From the cell containing the given text, extract its center point as (X, Y) coordinate. 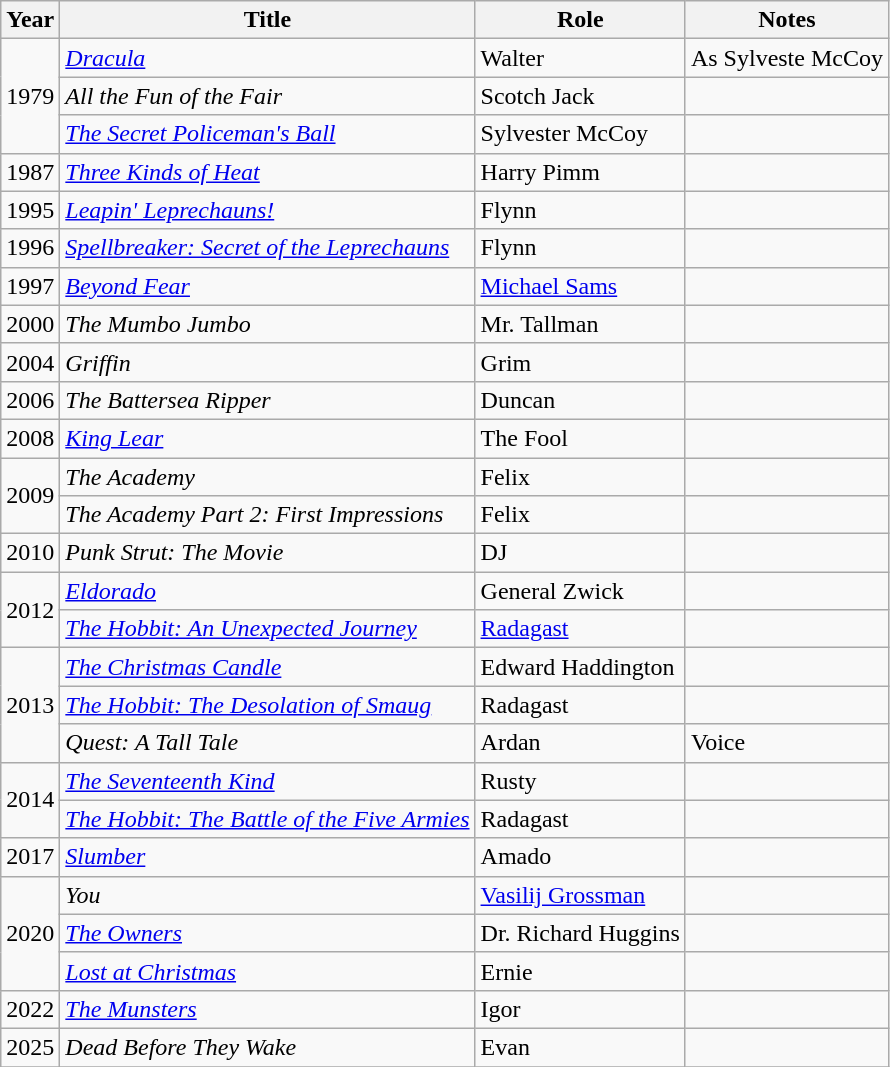
The Christmas Candle (268, 667)
The Academy (268, 477)
As Sylveste McCoy (786, 58)
Voice (786, 743)
Role (580, 20)
Harry Pimm (580, 172)
Three Kinds of Heat (268, 172)
The Owners (268, 933)
The Battersea Ripper (268, 400)
The Secret Policeman's Ball (268, 134)
Rusty (580, 781)
Beyond Fear (268, 286)
Punk Strut: The Movie (268, 553)
Leapin' Leprechauns! (268, 210)
2020 (30, 933)
Dead Before They Wake (268, 1047)
1997 (30, 286)
The Munsters (268, 1009)
Edward Haddington (580, 667)
2008 (30, 438)
1995 (30, 210)
Griffin (268, 362)
2004 (30, 362)
Grim (580, 362)
Mr. Tallman (580, 324)
2013 (30, 705)
The Hobbit: The Battle of the Five Armies (268, 819)
Scotch Jack (580, 96)
2012 (30, 610)
1979 (30, 96)
Dr. Richard Huggins (580, 933)
Slumber (268, 857)
Igor (580, 1009)
Eldorado (268, 591)
Lost at Christmas (268, 971)
Spellbreaker: Secret of the Leprechauns (268, 248)
The Hobbit: An Unexpected Journey (268, 629)
1987 (30, 172)
You (268, 895)
Vasilij Grossman (580, 895)
Notes (786, 20)
Ernie (580, 971)
Dracula (268, 58)
Amado (580, 857)
Michael Sams (580, 286)
2009 (30, 496)
The Hobbit: The Desolation of Smaug (268, 705)
Sylvester McCoy (580, 134)
2017 (30, 857)
Duncan (580, 400)
Ardan (580, 743)
The Mumbo Jumbo (268, 324)
2014 (30, 800)
The Academy Part 2: First Impressions (268, 515)
2010 (30, 553)
Title (268, 20)
The Seventeenth Kind (268, 781)
1996 (30, 248)
Quest: A Tall Tale (268, 743)
DJ (580, 553)
2000 (30, 324)
King Lear (268, 438)
Evan (580, 1047)
General Zwick (580, 591)
Year (30, 20)
The Fool (580, 438)
All the Fun of the Fair (268, 96)
2022 (30, 1009)
2025 (30, 1047)
2006 (30, 400)
Walter (580, 58)
